Provide the [x, y] coordinate of the cell's center where the given text is located.  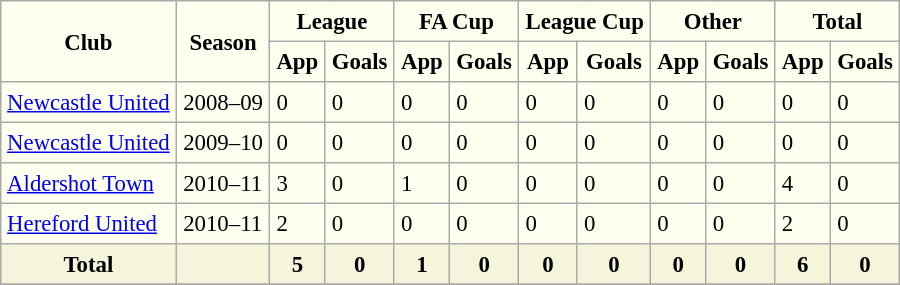
2008–09 [222, 102]
Other [714, 21]
4 [802, 183]
League Cup [585, 21]
Aldershot Town [88, 183]
FA Cup [456, 21]
5 [298, 264]
2009–10 [222, 142]
League [332, 21]
Hereford United [88, 223]
Club [88, 42]
6 [802, 264]
3 [298, 183]
Season [222, 42]
